Provide the (X, Y) coordinate of the cell's center where the given text is located.  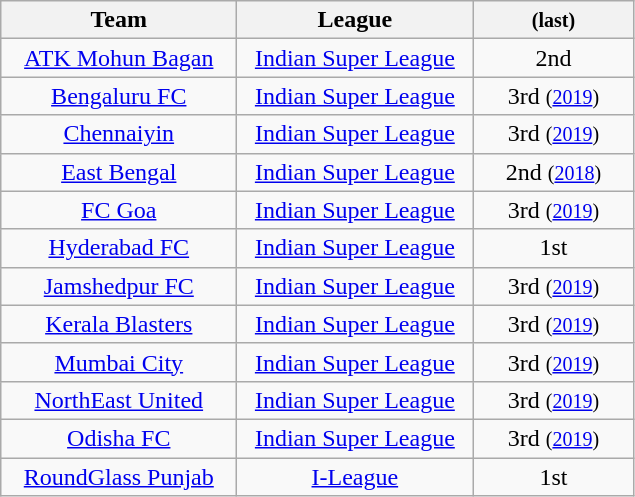
FC Goa (119, 210)
Team (119, 20)
NorthEast United (119, 400)
Bengaluru FC (119, 96)
RoundGlass Punjab (119, 477)
Kerala Blasters (119, 324)
ATK Mohun Bagan (119, 58)
(last) (554, 20)
2nd (554, 58)
Odisha FC (119, 438)
I-League (355, 477)
Mumbai City (119, 362)
2nd (2018) (554, 172)
Hyderabad FC (119, 248)
Chennaiyin (119, 134)
Jamshedpur FC (119, 286)
League (355, 20)
East Bengal (119, 172)
